Return (X, Y) of the center of cell containing provided text 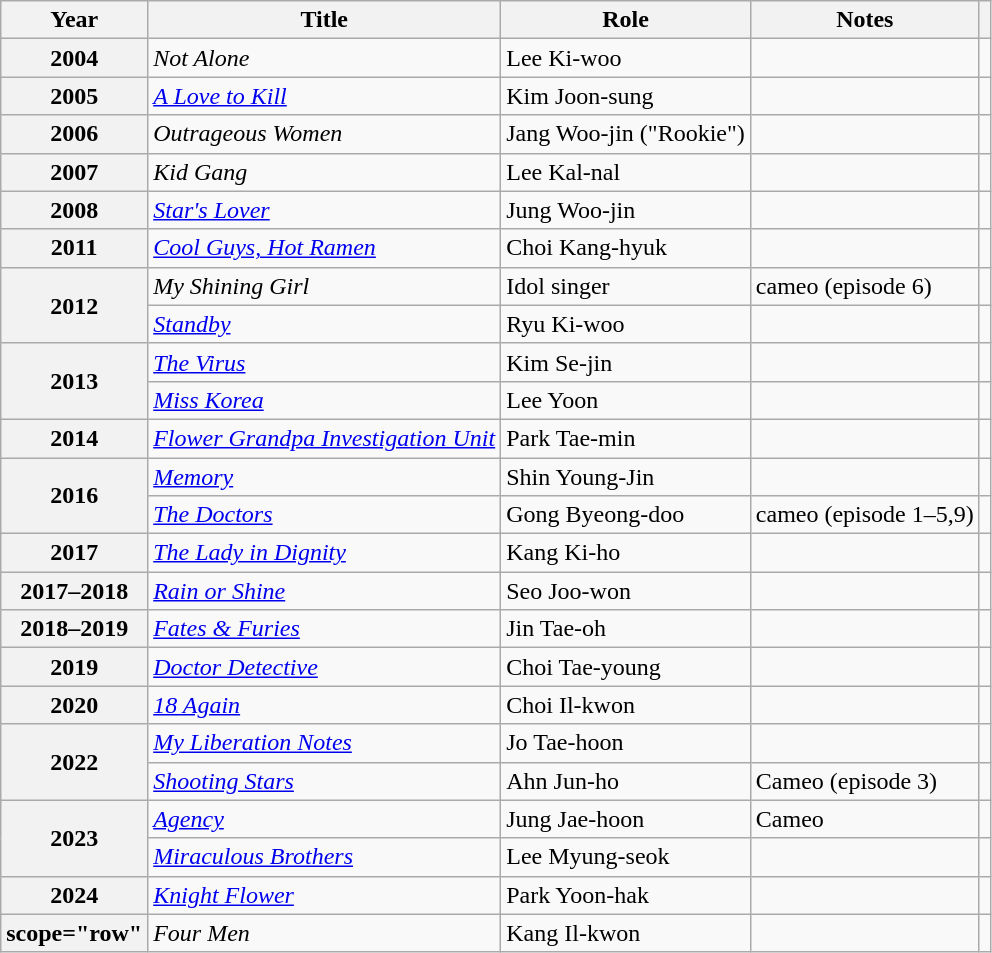
Jo Tae-hoon (626, 743)
scope="row" (74, 933)
Knight Flower (324, 895)
2024 (74, 895)
My Liberation Notes (324, 743)
Choi Kang-hyuk (626, 248)
The Doctors (324, 515)
2006 (74, 134)
2016 (74, 496)
Shooting Stars (324, 781)
A Love to Kill (324, 96)
Kim Se-jin (626, 362)
Miraculous Brothers (324, 857)
2022 (74, 762)
2017 (74, 553)
2020 (74, 705)
Outrageous Women (324, 134)
Kim Joon-sung (626, 96)
Fates & Furies (324, 629)
2017–2018 (74, 591)
Jung Jae-hoon (626, 819)
2008 (74, 210)
Jang Woo-jin ("Rookie") (626, 134)
Park Yoon-hak (626, 895)
The Lady in Dignity (324, 553)
2011 (74, 248)
cameo (episode 1–5,9) (864, 515)
Gong Byeong-doo (626, 515)
Star's Lover (324, 210)
2013 (74, 381)
Lee Kal-nal (626, 172)
Memory (324, 477)
Notes (864, 20)
Kang Il-kwon (626, 933)
Ryu Ki-woo (626, 324)
2005 (74, 96)
Seo Joo-won (626, 591)
Cameo (episode 3) (864, 781)
Cameo (864, 819)
Lee Myung-seok (626, 857)
Title (324, 20)
The Virus (324, 362)
cameo (episode 6) (864, 286)
2018–2019 (74, 629)
Role (626, 20)
Miss Korea (324, 400)
Shin Young-Jin (626, 477)
Idol singer (626, 286)
Lee Yoon (626, 400)
2004 (74, 58)
Agency (324, 819)
2023 (74, 838)
2012 (74, 305)
Lee Ki-woo (626, 58)
Choi Il-kwon (626, 705)
2014 (74, 438)
Four Men (324, 933)
Standby (324, 324)
Doctor Detective (324, 667)
Ahn Jun-ho (626, 781)
Park Tae-min (626, 438)
Cool Guys, Hot Ramen (324, 248)
Jung Woo-jin (626, 210)
Flower Grandpa Investigation Unit (324, 438)
Kid Gang (324, 172)
Jin Tae-oh (626, 629)
2019 (74, 667)
Rain or Shine (324, 591)
18 Again (324, 705)
My Shining Girl (324, 286)
Not Alone (324, 58)
2007 (74, 172)
Year (74, 20)
Kang Ki-ho (626, 553)
Choi Tae-young (626, 667)
